Return the (X, Y) coordinate for the center point of the cell that contains the specified text.  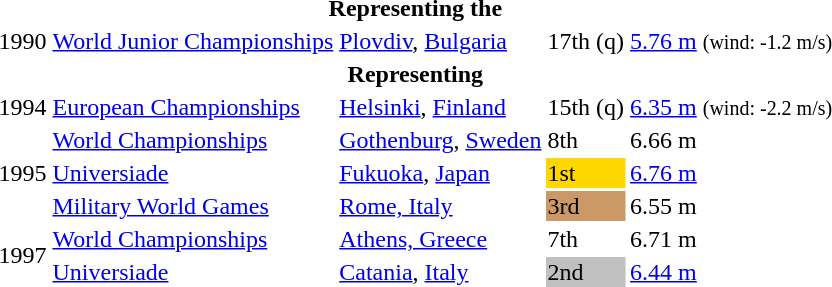
3rd (586, 206)
Gothenburg, Sweden (440, 140)
Rome, Italy (440, 206)
Plovdiv, Bulgaria (440, 41)
8th (586, 140)
Military World Games (193, 206)
Athens, Greece (440, 239)
European Championships (193, 107)
15th (q) (586, 107)
1st (586, 173)
Catania, Italy (440, 272)
Helsinki, Finland (440, 107)
World Junior Championships (193, 41)
Fukuoka, Japan (440, 173)
2nd (586, 272)
7th (586, 239)
17th (q) (586, 41)
